Locate the cell with the specified text and output its (X, Y) center coordinate. 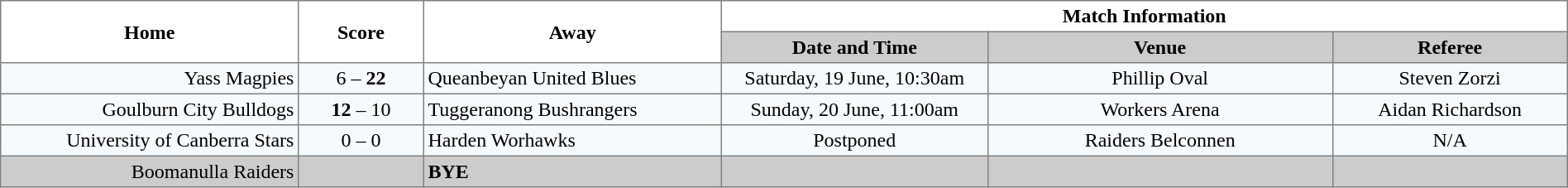
Away (572, 31)
0 – 0 (361, 141)
Tuggeranong Bushrangers (572, 109)
Phillip Oval (1159, 79)
Goulburn City Bulldogs (150, 109)
Date and Time (854, 47)
University of Canberra Stars (150, 141)
6 – 22 (361, 79)
Raiders Belconnen (1159, 141)
Home (150, 31)
Aidan Richardson (1450, 109)
Workers Arena (1159, 109)
Match Information (1145, 17)
Yass Magpies (150, 79)
Sunday, 20 June, 11:00am (854, 109)
Saturday, 19 June, 10:30am (854, 79)
Venue (1159, 47)
N/A (1450, 141)
BYE (572, 171)
12 – 10 (361, 109)
Queanbeyan United Blues (572, 79)
Steven Zorzi (1450, 79)
Harden Worhawks (572, 141)
Referee (1450, 47)
Postponed (854, 141)
Boomanulla Raiders (150, 171)
Score (361, 31)
